Capture the cell that displays the provided text and extract its (X, Y) central coordinate. 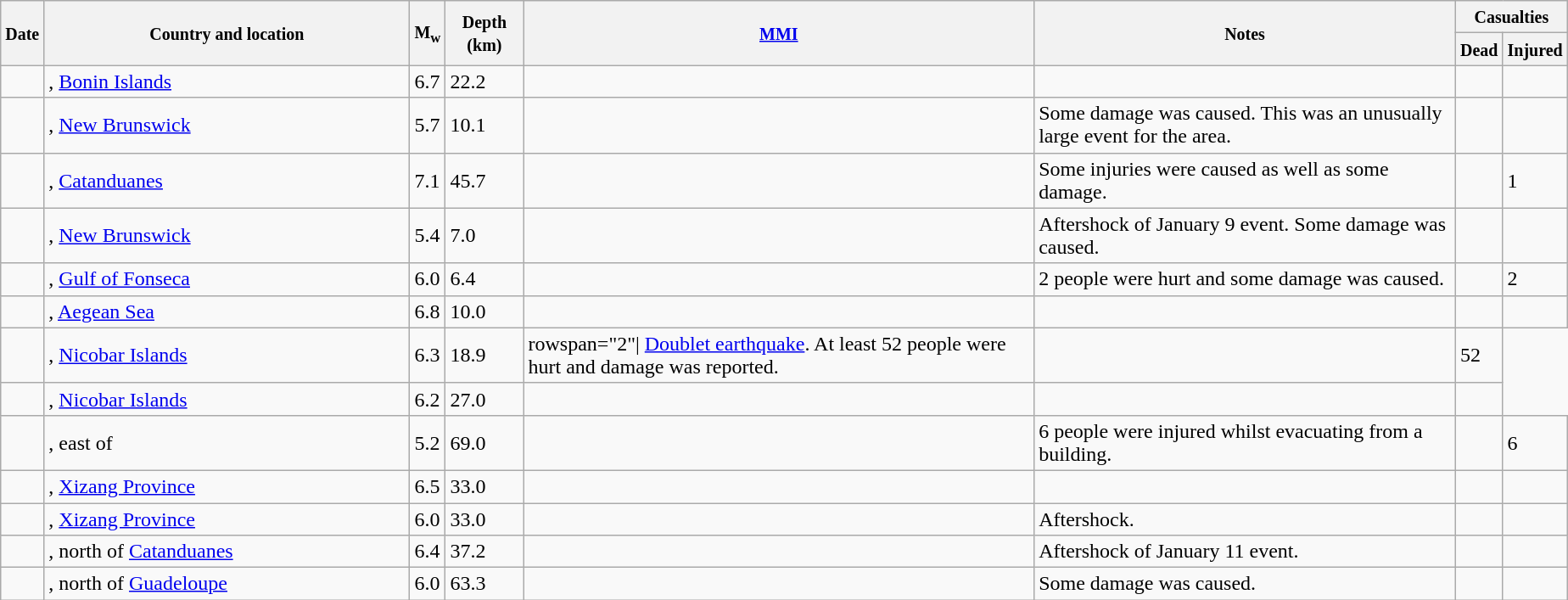
Country and location (227, 33)
37.2 (484, 552)
Some damage was caused. This was an unusually large event for the area. (1246, 126)
, Gulf of Fonseca (227, 279)
, north of Catanduanes (227, 552)
5.2 (428, 443)
27.0 (484, 399)
Depth (km) (484, 33)
Date (22, 33)
10.1 (484, 126)
6 (1535, 443)
Mw (428, 33)
, Catanduanes (227, 180)
Injured (1535, 49)
1 (1535, 180)
, Aegean Sea (227, 311)
, east of (227, 443)
rowspan="2"| Doublet earthquake. At least 52 people were hurt and damage was reported. (779, 355)
6 people were injured whilst evacuating from a building. (1246, 443)
69.0 (484, 443)
Aftershock. (1246, 519)
45.7 (484, 180)
5.7 (428, 126)
6.7 (428, 81)
7.1 (428, 180)
Casualties (1511, 17)
Aftershock of January 11 event. (1246, 552)
2 (1535, 279)
2 people were hurt and some damage was caused. (1246, 279)
22.2 (484, 81)
6.5 (428, 486)
Notes (1246, 33)
5.4 (428, 236)
6.3 (428, 355)
Aftershock of January 9 event. Some damage was caused. (1246, 236)
63.3 (484, 584)
6.2 (428, 399)
, Bonin Islands (227, 81)
52 (1479, 355)
, north of Guadeloupe (227, 584)
MMI (779, 33)
Some injuries were caused as well as some damage. (1246, 180)
10.0 (484, 311)
7.0 (484, 236)
Dead (1479, 49)
6.8 (428, 311)
18.9 (484, 355)
Some damage was caused. (1246, 584)
